Find where the given text appears and provide that cell's center as [x, y] coordinate. 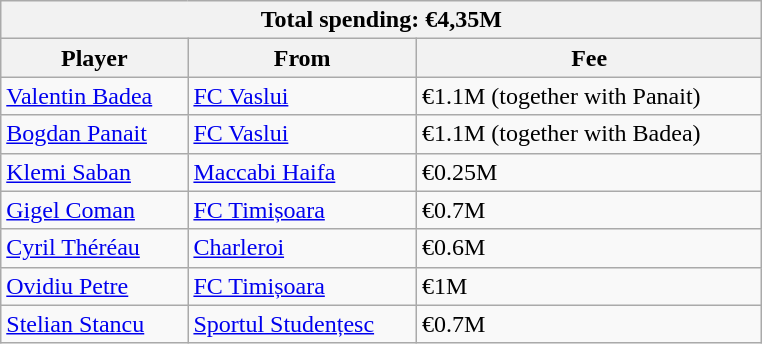
Maccabi Haifa [302, 172]
€1.1M (together with Badea) [588, 134]
From [302, 58]
Klemi Saban [94, 172]
Bogdan Panait [94, 134]
Cyril Théréau [94, 248]
€1.1M (together with Panait) [588, 96]
Ovidiu Petre [94, 286]
Player [94, 58]
Total spending: €4,35M [382, 20]
€0.6M [588, 248]
Charleroi [302, 248]
Sportul Studențesc [302, 324]
Gigel Coman [94, 210]
Valentin Badea [94, 96]
Stelian Stancu [94, 324]
€1M [588, 286]
Fee [588, 58]
€0.25M [588, 172]
